Extract the [X, Y] coordinate from the center of the cell holding the provided text.  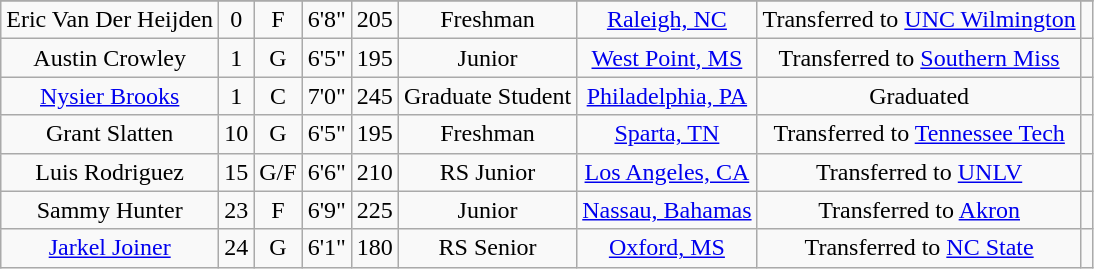
10 [236, 134]
Transferred to Tennessee Tech [919, 134]
Transferred to Akron [919, 210]
0 [236, 20]
Oxford, MS [667, 248]
210 [374, 172]
7'0" [326, 96]
Jarkel Joiner [110, 248]
245 [374, 96]
180 [374, 248]
C [278, 96]
RS Junior [487, 172]
Sammy Hunter [110, 210]
Transferred to UNLV [919, 172]
Los Angeles, CA [667, 172]
Transferred to Southern Miss [919, 58]
6'9" [326, 210]
Philadelphia, PA [667, 96]
24 [236, 248]
205 [374, 20]
Raleigh, NC [667, 20]
G/F [278, 172]
Grant Slatten [110, 134]
Luis Rodriguez [110, 172]
6'8" [326, 20]
Graduate Student [487, 96]
Transferred to NC State [919, 248]
6'6" [326, 172]
Nassau, Bahamas [667, 210]
Eric Van Der Heijden [110, 20]
225 [374, 210]
Austin Crowley [110, 58]
Graduated [919, 96]
Transferred to UNC Wilmington [919, 20]
RS Senior [487, 248]
6'1" [326, 248]
Nysier Brooks [110, 96]
Sparta, TN [667, 134]
23 [236, 210]
15 [236, 172]
West Point, MS [667, 58]
